Return the (X, Y) coordinate for the center point of the cell that contains the specified text.  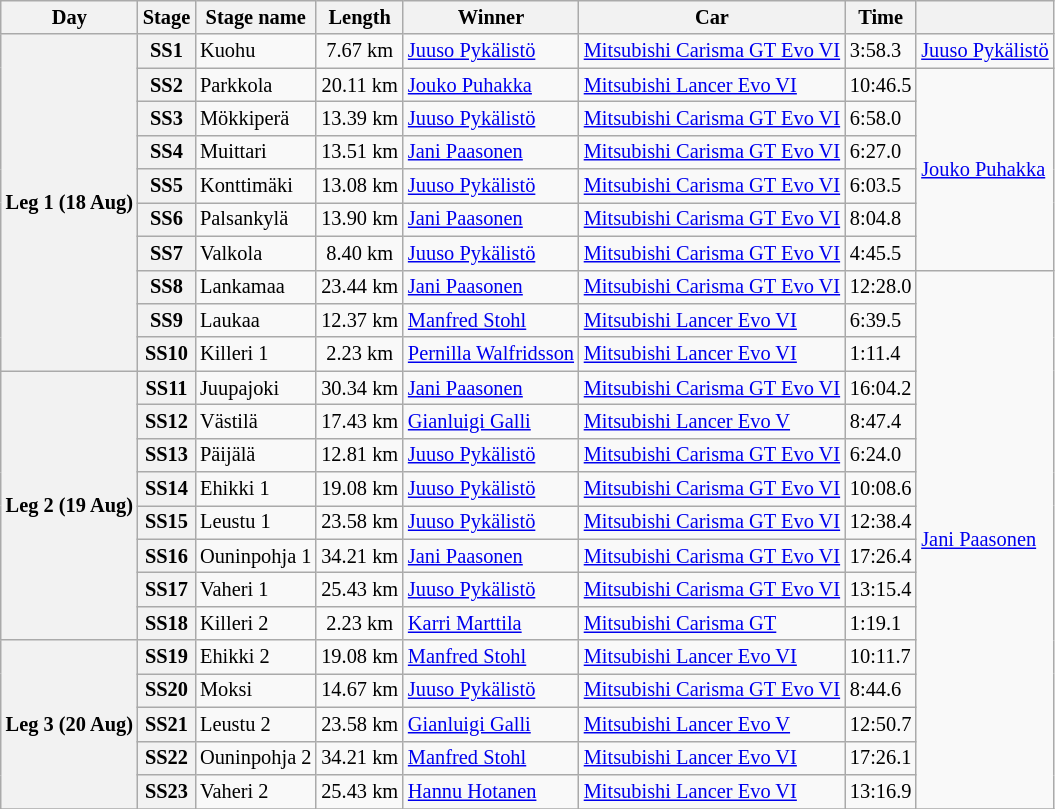
20.11 km (360, 85)
SS22 (166, 758)
6:58.0 (880, 118)
SS17 (166, 589)
30.34 km (360, 388)
Mökkiperä (256, 118)
10:11.7 (880, 657)
13:15.4 (880, 589)
13.90 km (360, 219)
Västilä (256, 421)
Ehikki 1 (256, 489)
8.40 km (360, 253)
SS10 (166, 354)
3:58.3 (880, 51)
8:44.6 (880, 690)
23.44 km (360, 287)
Mitsubishi Carisma GT (712, 623)
Day (70, 17)
Päijälä (256, 455)
Car (712, 17)
Muittari (256, 152)
SS13 (166, 455)
Moksi (256, 690)
Killeri 1 (256, 354)
12:28.0 (880, 287)
Hannu Hotanen (491, 791)
Leg 1 (18 Aug) (70, 202)
12.81 km (360, 455)
Length (360, 17)
8:04.8 (880, 219)
Killeri 2 (256, 623)
SS16 (166, 556)
Leg 3 (20 Aug) (70, 724)
SS7 (166, 253)
13.39 km (360, 118)
SS21 (166, 724)
13:16.9 (880, 791)
SS20 (166, 690)
Leustu 2 (256, 724)
SS19 (166, 657)
SS14 (166, 489)
SS9 (166, 320)
13.08 km (360, 186)
12.37 km (360, 320)
7.67 km (360, 51)
Juupajoki (256, 388)
1:11.4 (880, 354)
SS6 (166, 219)
SS11 (166, 388)
Ouninpohja 1 (256, 556)
Leustu 1 (256, 522)
SS18 (166, 623)
6:03.5 (880, 186)
14.67 km (360, 690)
Parkkola (256, 85)
Valkola (256, 253)
SS4 (166, 152)
12:50.7 (880, 724)
Kuohu (256, 51)
SS5 (166, 186)
Ehikki 2 (256, 657)
Leg 2 (19 Aug) (70, 506)
SS15 (166, 522)
17:26.1 (880, 758)
10:08.6 (880, 489)
Vaheri 2 (256, 791)
Stage name (256, 17)
Palsankylä (256, 219)
Pernilla Walfridsson (491, 354)
10:46.5 (880, 85)
6:27.0 (880, 152)
Time (880, 17)
16:04.2 (880, 388)
Vaheri 1 (256, 589)
12:38.4 (880, 522)
17:26.4 (880, 556)
SS23 (166, 791)
SS8 (166, 287)
Stage (166, 17)
SS2 (166, 85)
1:19.1 (880, 623)
6:24.0 (880, 455)
8:47.4 (880, 421)
Laukaa (256, 320)
SS3 (166, 118)
Ouninpohja 2 (256, 758)
13.51 km (360, 152)
4:45.5 (880, 253)
Konttimäki (256, 186)
Winner (491, 17)
SS1 (166, 51)
Karri Marttila (491, 623)
6:39.5 (880, 320)
17.43 km (360, 421)
Lankamaa (256, 287)
SS12 (166, 421)
